Locate the cell with the specified text and output its (X, Y) center coordinate. 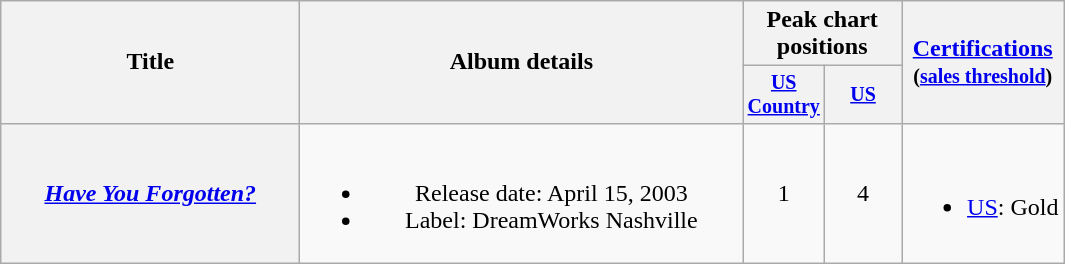
Have You Forgotten? (150, 193)
Release date: April 15, 2003Label: DreamWorks Nashville (522, 193)
US: Gold (983, 193)
Certifications(sales threshold) (983, 62)
Peak chart positions (822, 34)
US (864, 94)
Album details (522, 62)
US Country (784, 94)
1 (784, 193)
4 (864, 193)
Title (150, 62)
